Extract the (X, Y) coordinate from the center of the cell holding the provided text.  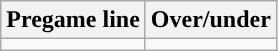
Pregame line (74, 20)
Over/under (210, 20)
